Search for the cell housing the specified text and yield its (X, Y) center coordinate. 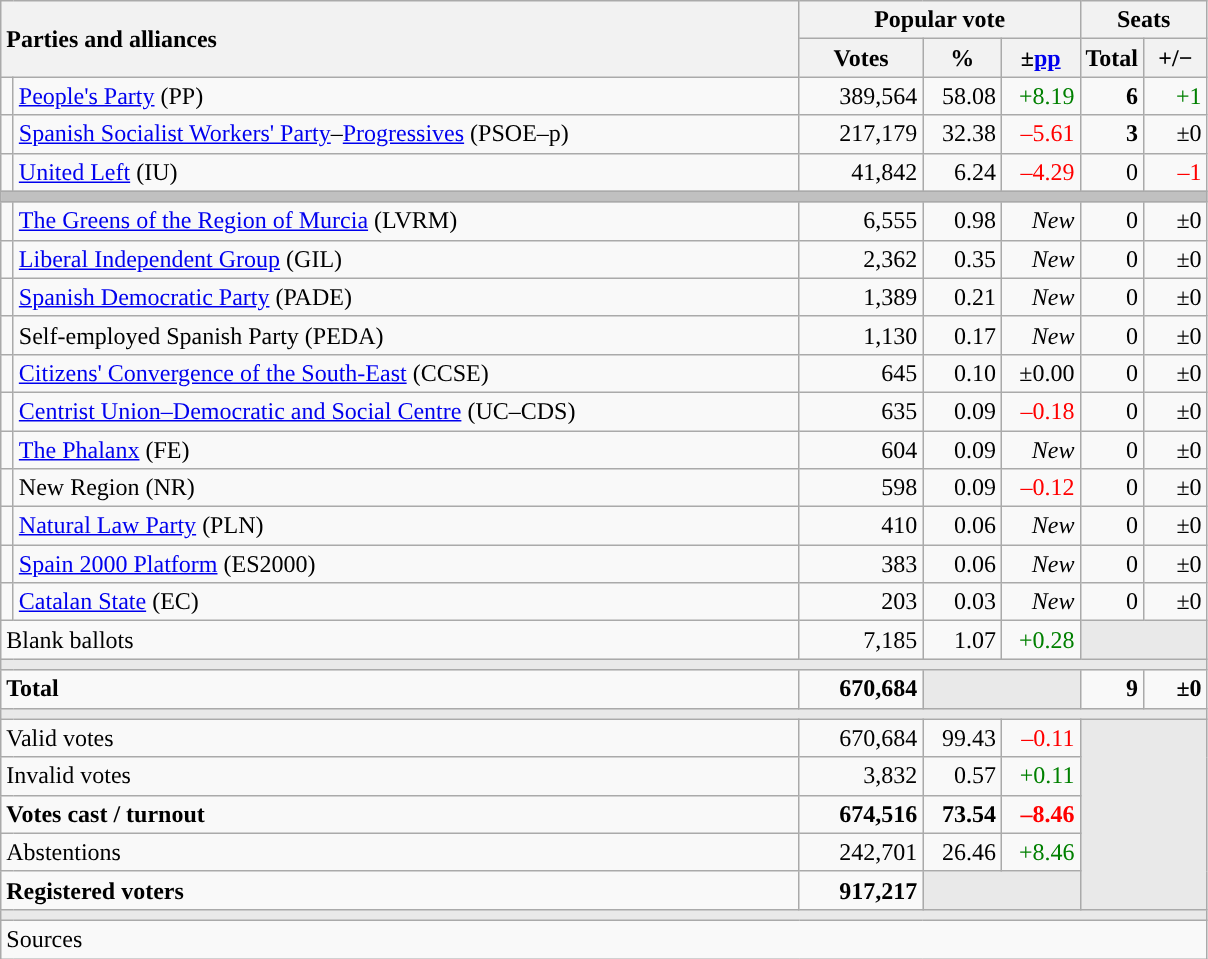
6,555 (861, 221)
New Region (NR) (406, 488)
26.46 (962, 852)
41,842 (861, 172)
+8.46 (1040, 852)
% (962, 58)
9 (1112, 689)
–5.61 (1040, 134)
Centrist Union–Democratic and Social Centre (UC–CDS) (406, 411)
Votes (861, 58)
58.08 (962, 96)
+8.19 (1040, 96)
–8.46 (1040, 814)
Registered voters (400, 890)
People's Party (PP) (406, 96)
United Left (IU) (406, 172)
3 (1112, 134)
0.17 (962, 335)
–0.12 (1040, 488)
604 (861, 449)
674,516 (861, 814)
Spain 2000 Platform (ES2000) (406, 564)
0.35 (962, 259)
410 (861, 526)
Self-employed Spanish Party (PEDA) (406, 335)
917,217 (861, 890)
+1 (1176, 96)
389,564 (861, 96)
–1 (1176, 172)
1,389 (861, 297)
±0.00 (1040, 373)
–0.11 (1040, 738)
1,130 (861, 335)
Catalan State (EC) (406, 602)
0.21 (962, 297)
598 (861, 488)
6 (1112, 96)
Popular vote (940, 20)
Sources (604, 939)
–0.18 (1040, 411)
Seats (1144, 20)
383 (861, 564)
+0.28 (1040, 640)
Votes cast / turnout (400, 814)
635 (861, 411)
203 (861, 602)
217,179 (861, 134)
Valid votes (400, 738)
242,701 (861, 852)
0.57 (962, 776)
2,362 (861, 259)
0.10 (962, 373)
73.54 (962, 814)
The Greens of the Region of Murcia (LVRM) (406, 221)
3,832 (861, 776)
+0.11 (1040, 776)
0.03 (962, 602)
645 (861, 373)
Parties and alliances (400, 39)
99.43 (962, 738)
Spanish Socialist Workers' Party–Progressives (PSOE–p) (406, 134)
–4.29 (1040, 172)
The Phalanx (FE) (406, 449)
Natural Law Party (PLN) (406, 526)
Liberal Independent Group (GIL) (406, 259)
±pp (1040, 58)
Invalid votes (400, 776)
6.24 (962, 172)
1.07 (962, 640)
Spanish Democratic Party (PADE) (406, 297)
+/− (1176, 58)
0.98 (962, 221)
Blank ballots (400, 640)
Abstentions (400, 852)
Citizens' Convergence of the South-East (CCSE) (406, 373)
7,185 (861, 640)
32.38 (962, 134)
